Search for the cell housing the specified text and yield its (x, y) center coordinate. 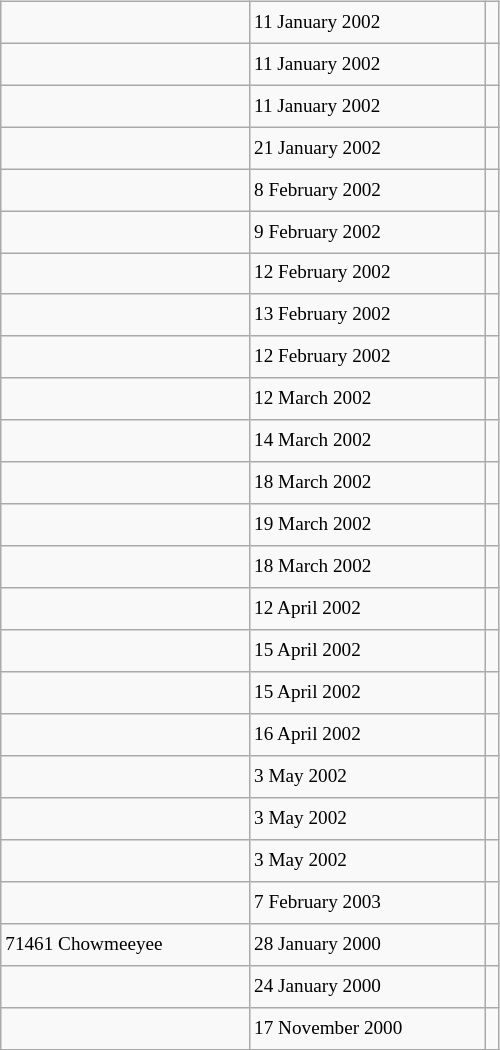
16 April 2002 (368, 735)
13 February 2002 (368, 315)
8 February 2002 (368, 190)
14 March 2002 (368, 441)
21 January 2002 (368, 148)
12 March 2002 (368, 399)
19 March 2002 (368, 525)
12 April 2002 (368, 609)
9 February 2002 (368, 232)
71461 Chowmeeyee (126, 944)
7 February 2003 (368, 902)
17 November 2000 (368, 1028)
28 January 2000 (368, 944)
24 January 2000 (368, 986)
